Find where the given text appears and provide that cell's center as [X, Y] coordinate. 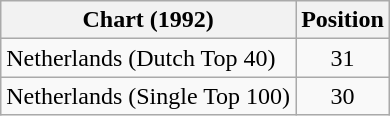
Netherlands (Dutch Top 40) [148, 58]
Netherlands (Single Top 100) [148, 96]
Position [343, 20]
Chart (1992) [148, 20]
31 [343, 58]
30 [343, 96]
